Return [X, Y] of the center of cell containing provided text 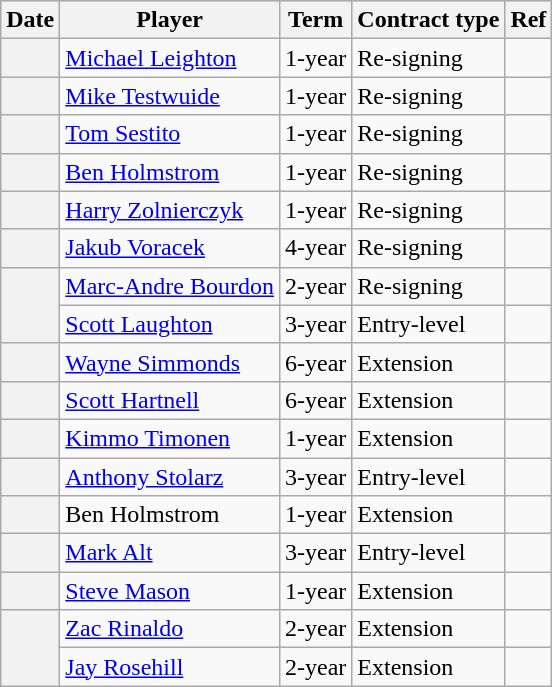
Term [315, 20]
Jakub Voracek [170, 248]
Scott Hartnell [170, 400]
Mark Alt [170, 553]
Wayne Simmonds [170, 362]
Scott Laughton [170, 324]
Contract type [428, 20]
Zac Rinaldo [170, 629]
Marc-Andre Bourdon [170, 286]
Mike Testwuide [170, 96]
Anthony Stolarz [170, 477]
Player [170, 20]
Michael Leighton [170, 58]
Harry Zolnierczyk [170, 210]
Date [30, 20]
Kimmo Timonen [170, 438]
Tom Sestito [170, 134]
Ref [528, 20]
4-year [315, 248]
Jay Rosehill [170, 667]
Steve Mason [170, 591]
